Return (X, Y) of the center of cell containing provided text 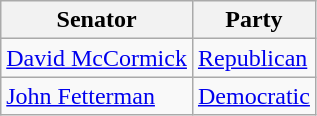
Republican (254, 58)
Senator (97, 20)
Democratic (254, 96)
David McCormick (97, 58)
John Fetterman (97, 96)
Party (254, 20)
